For the text-containing cell, return its midpoint in [x, y] coordinate format. 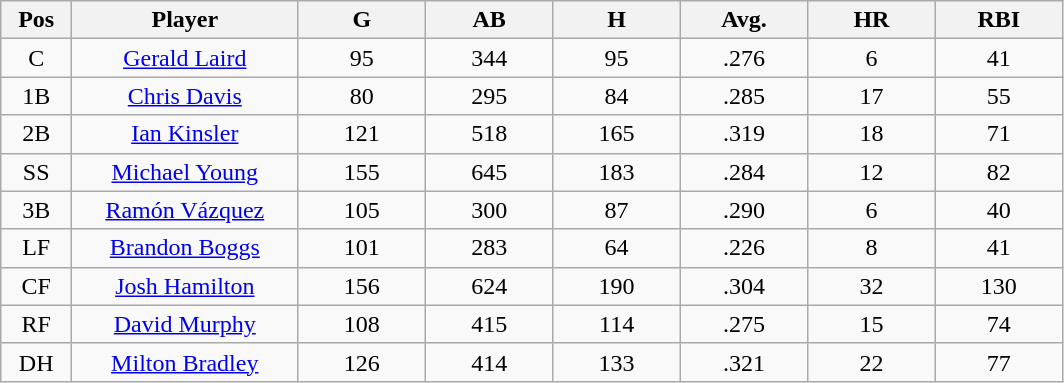
645 [488, 172]
Michael Young [186, 172]
DH [36, 362]
84 [616, 96]
414 [488, 362]
18 [872, 134]
Brandon Boggs [186, 248]
1B [36, 96]
40 [999, 210]
.275 [744, 324]
H [616, 20]
121 [362, 134]
.284 [744, 172]
74 [999, 324]
G [362, 20]
624 [488, 286]
80 [362, 96]
283 [488, 248]
HR [872, 20]
RF [36, 324]
.319 [744, 134]
190 [616, 286]
2B [36, 134]
.285 [744, 96]
101 [362, 248]
133 [616, 362]
87 [616, 210]
165 [616, 134]
55 [999, 96]
156 [362, 286]
32 [872, 286]
344 [488, 58]
71 [999, 134]
3B [36, 210]
Avg. [744, 20]
105 [362, 210]
114 [616, 324]
Gerald Laird [186, 58]
126 [362, 362]
12 [872, 172]
15 [872, 324]
Josh Hamilton [186, 286]
22 [872, 362]
Chris Davis [186, 96]
183 [616, 172]
Pos [36, 20]
300 [488, 210]
Milton Bradley [186, 362]
.304 [744, 286]
130 [999, 286]
LF [36, 248]
415 [488, 324]
295 [488, 96]
Player [186, 20]
77 [999, 362]
Ramón Vázquez [186, 210]
82 [999, 172]
.226 [744, 248]
108 [362, 324]
AB [488, 20]
SS [36, 172]
David Murphy [186, 324]
518 [488, 134]
RBI [999, 20]
64 [616, 248]
.290 [744, 210]
17 [872, 96]
155 [362, 172]
Ian Kinsler [186, 134]
.321 [744, 362]
8 [872, 248]
C [36, 58]
CF [36, 286]
.276 [744, 58]
